Detect which cell encompasses the target text, then output its (x, y) center coordinate. 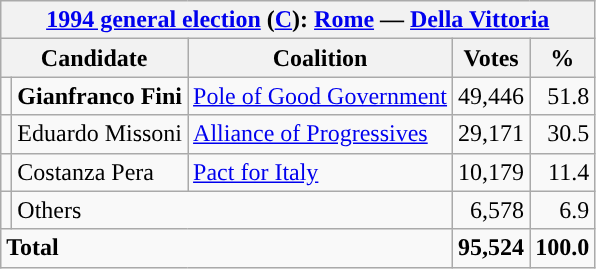
Gianfranco Fini (100, 96)
49,446 (492, 96)
1994 general election (C): Rome — Della Vittoria (298, 20)
Votes (492, 58)
Eduardo Missoni (100, 134)
Costanza Pera (100, 172)
11.4 (562, 172)
6.9 (562, 210)
51.8 (562, 96)
Candidate (94, 58)
30.5 (562, 134)
6,578 (492, 210)
Coalition (320, 58)
10,179 (492, 172)
% (562, 58)
95,524 (492, 248)
Pact for Italy (320, 172)
Others (232, 210)
Pole of Good Government (320, 96)
29,171 (492, 134)
100.0 (562, 248)
Alliance of Progressives (320, 134)
Total (227, 248)
